Identify which cell holds the provided text, then report its [x, y] central coordinate. 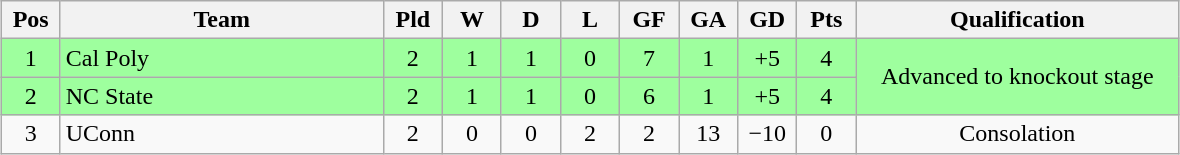
Pld [412, 20]
NC State [222, 96]
W [472, 20]
Cal Poly [222, 58]
6 [650, 96]
13 [708, 134]
−10 [768, 134]
7 [650, 58]
UConn [222, 134]
GF [650, 20]
3 [30, 134]
GD [768, 20]
Team [222, 20]
Advanced to knockout stage [1018, 77]
GA [708, 20]
Pts [826, 20]
Qualification [1018, 20]
Pos [30, 20]
D [530, 20]
Consolation [1018, 134]
L [590, 20]
